Provide the (X, Y) coordinate of the cell's center where the given text is located.  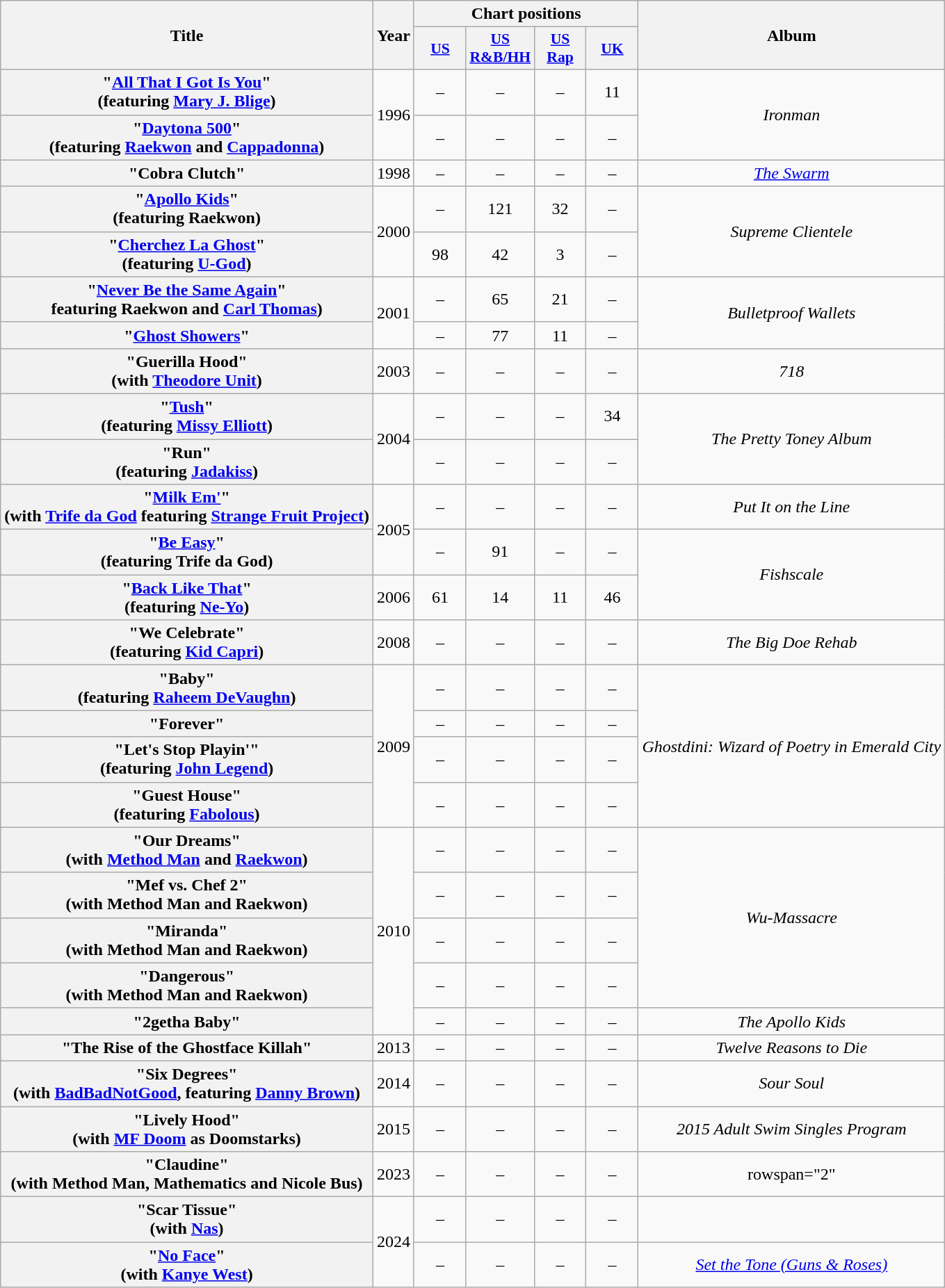
"Daytona 500" (featuring Raekwon and Cappadonna) (187, 138)
121 (500, 209)
"Dangerous"(with Method Man and Raekwon) (187, 986)
2005 (394, 530)
Title (187, 35)
34 (612, 416)
The Big Doe Rehab (791, 642)
"Back Like That" (featuring Ne-Yo) (187, 598)
"The Rise of the Ghostface Killah" (187, 1047)
US Rap (560, 49)
Wu-Massacre (791, 918)
"Six Degrees"(with BadBadNotGood, featuring Danny Brown) (187, 1083)
"Let's Stop Playin'" (featuring John Legend) (187, 759)
"Never Be the Same Again" featuring Raekwon and Carl Thomas) (187, 299)
46 (612, 598)
"All That I Got Is You" (featuring Mary J. Blige) (187, 92)
Supreme Clientele (791, 231)
2003 (394, 371)
98 (439, 254)
"Miranda"(with Method Man and Raekwon) (187, 940)
2015 Adult Swim Singles Program (791, 1129)
UK (612, 49)
2008 (394, 642)
"Claudine"(with Method Man, Mathematics and Nicole Bus) (187, 1175)
"Guest House" (featuring Fabolous) (187, 805)
3 (560, 254)
Bulletproof Wallets (791, 313)
US (439, 49)
91 (500, 552)
"Scar Tissue"(with Nas) (187, 1219)
US R&B/HH (500, 49)
Fishscale (791, 575)
The Swarm (791, 173)
"2getha Baby" (187, 1021)
Sour Soul (791, 1083)
"Lively Hood"(with MF Doom as Doomstarks) (187, 1129)
"Ghost Showers" (187, 335)
2014 (394, 1083)
65 (500, 299)
2024 (394, 1242)
77 (500, 335)
32 (560, 209)
2015 (394, 1129)
"No Face"(with Kanye West) (187, 1265)
2000 (394, 231)
2010 (394, 931)
2004 (394, 439)
14 (500, 598)
21 (560, 299)
2009 (394, 747)
"Our Dreams"(with Method Man and Raekwon) (187, 849)
1998 (394, 173)
The Apollo Kids (791, 1021)
Chart positions (526, 14)
"Milk Em'" (with Trife da God featuring Strange Fruit Project) (187, 507)
Ghostdini: Wizard of Poetry in Emerald City (791, 747)
"We Celebrate" (featuring Kid Capri) (187, 642)
Album (791, 35)
"Baby" (featuring Raheem DeVaughn) (187, 688)
"Mef vs. Chef 2"(with Method Man and Raekwon) (187, 895)
"Tush" (featuring Missy Elliott) (187, 416)
Year (394, 35)
Put It on the Line (791, 507)
718 (791, 371)
The Pretty Toney Album (791, 439)
42 (500, 254)
2001 (394, 313)
2023 (394, 1175)
"Cherchez La Ghost" (featuring U-God) (187, 254)
1996 (394, 115)
"Be Easy" (featuring Trife da God) (187, 552)
"Run" (featuring Jadakiss) (187, 462)
Twelve Reasons to Die (791, 1047)
"Guerilla Hood" (with Theodore Unit) (187, 371)
Ironman (791, 115)
"Apollo Kids" (featuring Raekwon) (187, 209)
"Forever" (187, 724)
2013 (394, 1047)
rowspan="2" (791, 1175)
2006 (394, 598)
Set the Tone (Guns & Roses) (791, 1265)
61 (439, 598)
"Cobra Clutch" (187, 173)
